Return the (x, y) coordinate for the center point of the cell that contains the specified text.  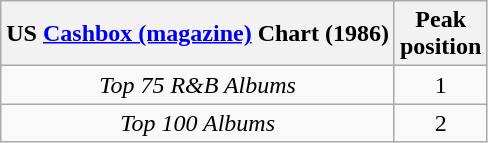
Peakposition (440, 34)
US Cashbox (magazine) Chart (1986) (198, 34)
Top 75 R&B Albums (198, 85)
1 (440, 85)
2 (440, 123)
Top 100 Albums (198, 123)
